Scan for the cell matching the given text and deliver its (x, y) coordinate at center. 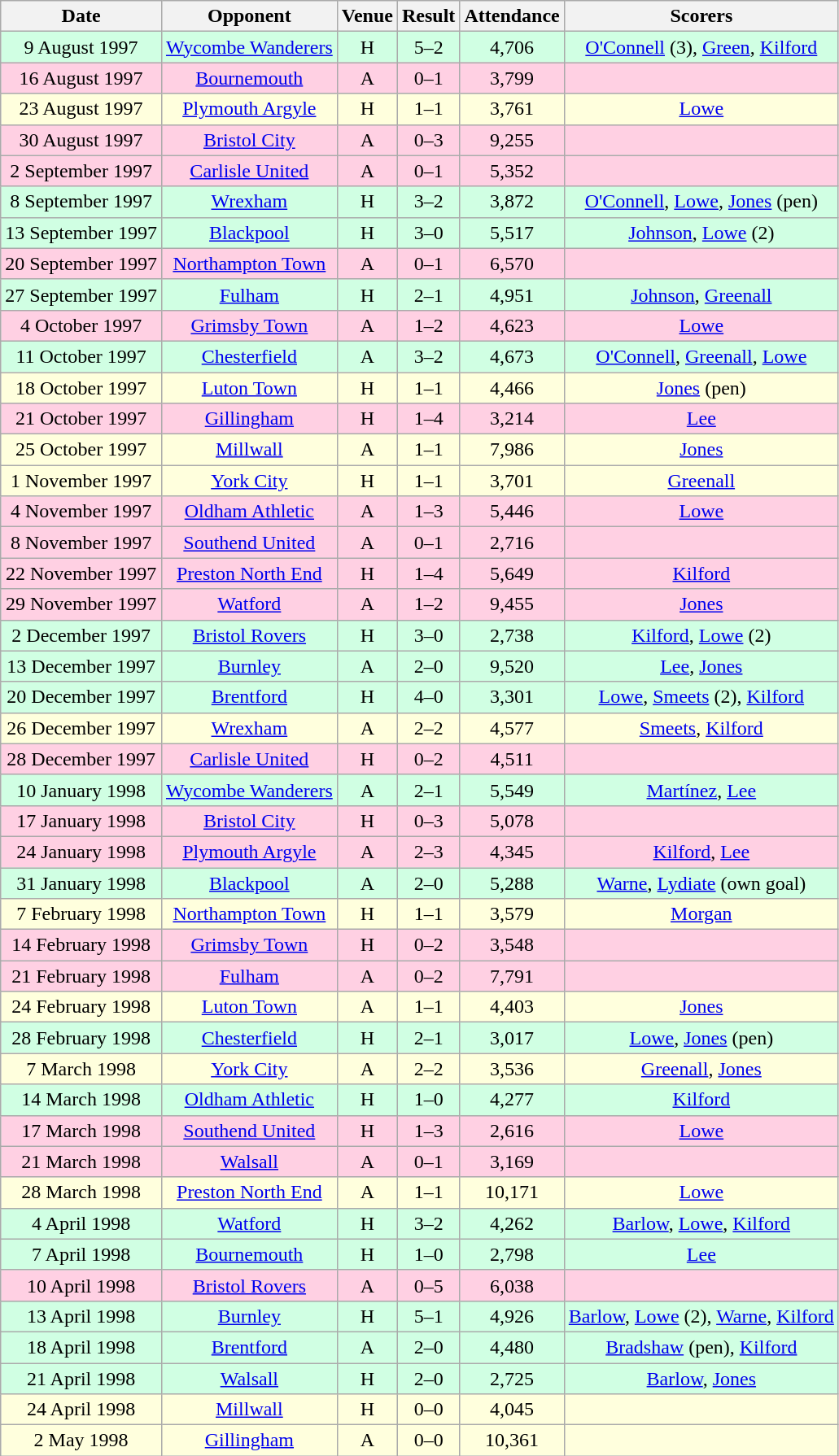
Attendance (512, 16)
O'Connell, Greenall, Lowe (701, 356)
Venue (367, 16)
13 April 1998 (81, 1316)
O'Connell, Lowe, Jones (pen) (701, 202)
2,725 (512, 1379)
22 November 1997 (81, 573)
28 March 1998 (81, 1192)
Lowe, Jones (pen) (701, 1038)
5–2 (428, 47)
Smeets, Kilford (701, 728)
Date (81, 16)
16 August 1997 (81, 78)
Martínez, Lee (701, 790)
Johnson, Greenall (701, 294)
4,623 (512, 325)
3,701 (512, 481)
4,511 (512, 759)
18 October 1997 (81, 388)
29 November 1997 (81, 604)
4,262 (512, 1223)
4 April 1998 (81, 1223)
13 September 1997 (81, 233)
4,480 (512, 1347)
3,214 (512, 419)
25 October 1997 (81, 450)
5,549 (512, 790)
Bradshaw (pen), Kilford (701, 1347)
4,045 (512, 1410)
10,361 (512, 1441)
4,926 (512, 1316)
10,171 (512, 1192)
24 January 1998 (81, 852)
28 December 1997 (81, 759)
4,577 (512, 728)
4,403 (512, 1007)
7 April 1998 (81, 1254)
24 April 1998 (81, 1410)
24 February 1998 (81, 1007)
20 September 1997 (81, 264)
Greenall (701, 481)
3,301 (512, 697)
5,446 (512, 512)
3,761 (512, 109)
27 September 1997 (81, 294)
3,017 (512, 1038)
4,951 (512, 294)
30 August 1997 (81, 140)
Barlow, Lowe, Kilford (701, 1223)
17 January 1998 (81, 821)
13 December 1997 (81, 666)
5,352 (512, 171)
2,798 (512, 1254)
9,455 (512, 604)
Johnson, Lowe (2) (701, 233)
4 November 1997 (81, 512)
2 May 1998 (81, 1441)
5,288 (512, 883)
2 December 1997 (81, 635)
Kilford, Lee (701, 852)
4,706 (512, 47)
11 October 1997 (81, 356)
20 December 1997 (81, 697)
7 February 1998 (81, 914)
7 March 1998 (81, 1069)
Barlow, Lowe (2), Warne, Kilford (701, 1316)
4,345 (512, 852)
18 April 1998 (81, 1347)
17 March 1998 (81, 1131)
Jones (pen) (701, 388)
8 November 1997 (81, 543)
1 November 1997 (81, 481)
5,078 (512, 821)
3,536 (512, 1069)
10 January 1998 (81, 790)
Warne, Lydiate (own goal) (701, 883)
2,616 (512, 1131)
21 March 1998 (81, 1162)
2–3 (428, 852)
Opponent (249, 16)
23 August 1997 (81, 109)
31 January 1998 (81, 883)
21 April 1998 (81, 1379)
Lee, Jones (701, 666)
Morgan (701, 914)
6,570 (512, 264)
3,169 (512, 1162)
Scorers (701, 16)
4 October 1997 (81, 325)
9,520 (512, 666)
7,791 (512, 976)
6,038 (512, 1285)
4,673 (512, 356)
0–5 (428, 1285)
3,872 (512, 202)
O'Connell (3), Green, Kilford (701, 47)
10 April 1998 (81, 1285)
4–0 (428, 697)
3,579 (512, 914)
Greenall, Jones (701, 1069)
Lowe, Smeets (2), Kilford (701, 697)
21 October 1997 (81, 419)
5,517 (512, 233)
2,738 (512, 635)
9 August 1997 (81, 47)
Result (428, 16)
14 February 1998 (81, 945)
4,466 (512, 388)
21 February 1998 (81, 976)
5–1 (428, 1316)
Barlow, Jones (701, 1379)
3,548 (512, 945)
7,986 (512, 450)
9,255 (512, 140)
8 September 1997 (81, 202)
5,649 (512, 573)
26 December 1997 (81, 728)
2 September 1997 (81, 171)
Kilford, Lowe (2) (701, 635)
28 February 1998 (81, 1038)
14 March 1998 (81, 1100)
4,277 (512, 1100)
2,716 (512, 543)
3,799 (512, 78)
